Pinpoint the cell where the given text exists, returning its [X, Y] midpoint coordinate. 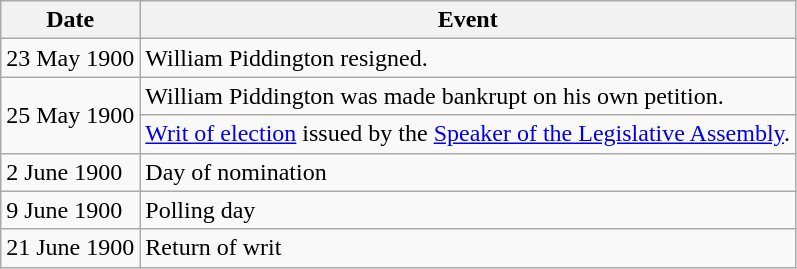
Return of writ [468, 248]
William Piddington resigned. [468, 58]
21 June 1900 [70, 248]
Date [70, 20]
Event [468, 20]
Day of nomination [468, 172]
9 June 1900 [70, 210]
William Piddington was made bankrupt on his own petition. [468, 96]
Polling day [468, 210]
23 May 1900 [70, 58]
25 May 1900 [70, 115]
2 June 1900 [70, 172]
Writ of election issued by the Speaker of the Legislative Assembly. [468, 134]
